Extract the (X, Y) coordinate from the center of the cell holding the provided text.  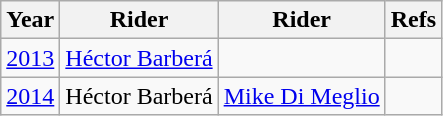
Year (30, 20)
2014 (30, 96)
2013 (30, 58)
Mike Di Meglio (302, 96)
Refs (413, 20)
